Determine the [x, y] coordinate at the center of the cell enclosing the given text.  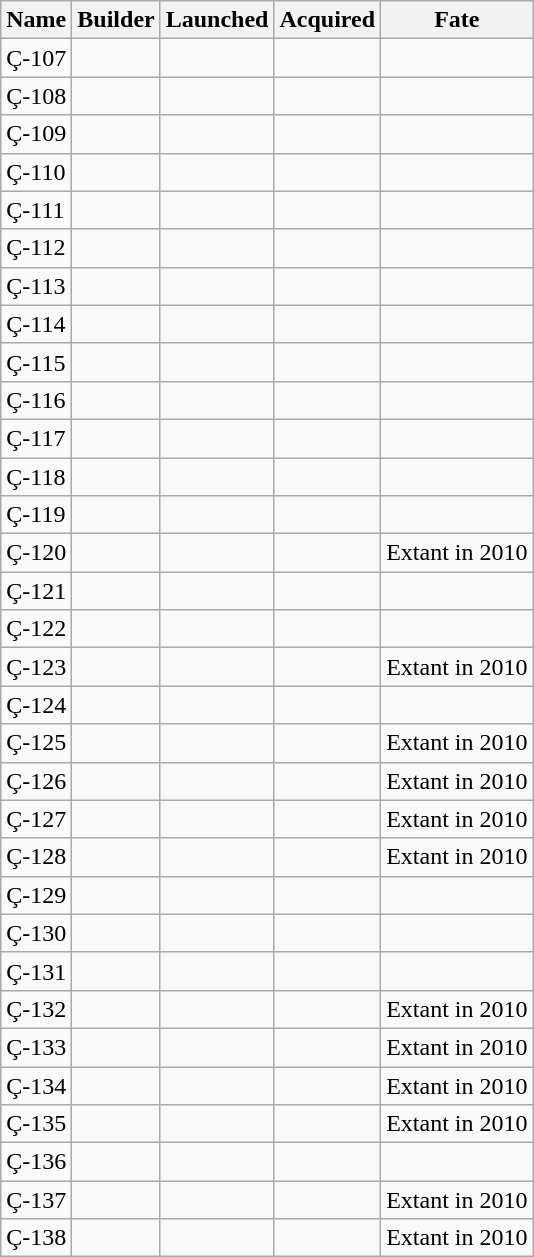
Launched [217, 20]
Ç-118 [36, 477]
Ç-127 [36, 819]
Ç-134 [36, 1085]
Name [36, 20]
Ç-136 [36, 1162]
Ç-124 [36, 705]
Ç-117 [36, 438]
Ç-133 [36, 1047]
Ç-123 [36, 667]
Ç-112 [36, 248]
Builder [116, 20]
Ç-122 [36, 629]
Ç-130 [36, 933]
Ç-121 [36, 591]
Ç-132 [36, 1009]
Ç-108 [36, 96]
Ç-120 [36, 553]
Ç-110 [36, 172]
Ç-129 [36, 895]
Ç-115 [36, 362]
Ç-135 [36, 1124]
Ç-128 [36, 857]
Ç-137 [36, 1200]
Ç-126 [36, 781]
Ç-131 [36, 971]
Ç-119 [36, 515]
Ç-114 [36, 324]
Ç-111 [36, 210]
Fate [457, 20]
Ç-138 [36, 1238]
Ç-116 [36, 400]
Ç-109 [36, 134]
Acquired [328, 20]
Ç-125 [36, 743]
Ç-107 [36, 58]
Ç-113 [36, 286]
